Detect which cell encompasses the target text, then output its (X, Y) center coordinate. 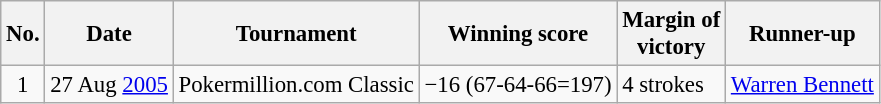
Pokermillion.com Classic (296, 85)
Warren Bennett (803, 85)
4 strokes (672, 85)
−16 (67-64-66=197) (518, 85)
1 (23, 85)
Margin ofvictory (672, 34)
Winning score (518, 34)
No. (23, 34)
Runner-up (803, 34)
27 Aug 2005 (109, 85)
Date (109, 34)
Tournament (296, 34)
